Output the [x, y] coordinate of the center of the cell containing the given text.  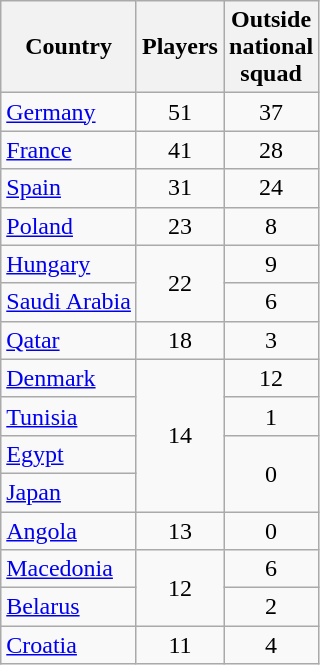
Saudi Arabia [69, 302]
2 [272, 607]
11 [180, 645]
Japan [69, 492]
3 [272, 340]
23 [180, 226]
Denmark [69, 378]
Germany [69, 112]
1 [272, 416]
18 [180, 340]
41 [180, 150]
4 [272, 645]
31 [180, 188]
Spain [69, 188]
Tunisia [69, 416]
13 [180, 531]
14 [180, 435]
Players [180, 47]
Qatar [69, 340]
24 [272, 188]
9 [272, 264]
Poland [69, 226]
37 [272, 112]
Hungary [69, 264]
Belarus [69, 607]
France [69, 150]
Angola [69, 531]
22 [180, 283]
51 [180, 112]
Outsidenationalsquad [272, 47]
Country [69, 47]
Croatia [69, 645]
Macedonia [69, 569]
28 [272, 150]
Egypt [69, 454]
8 [272, 226]
